Return [X, Y] of the center of cell containing provided text 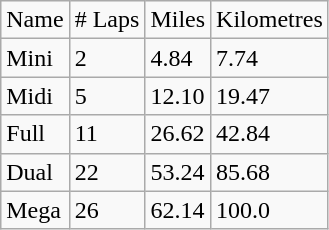
Name [35, 20]
53.24 [178, 172]
Miles [178, 20]
26.62 [178, 134]
Kilometres [270, 20]
Midi [35, 96]
7.74 [270, 58]
Dual [35, 172]
26 [107, 210]
Mini [35, 58]
85.68 [270, 172]
19.47 [270, 96]
Mega [35, 210]
Full [35, 134]
12.10 [178, 96]
4.84 [178, 58]
42.84 [270, 134]
5 [107, 96]
2 [107, 58]
22 [107, 172]
100.0 [270, 210]
62.14 [178, 210]
# Laps [107, 20]
11 [107, 134]
